Locate the cell with the specified text and output its [x, y] center coordinate. 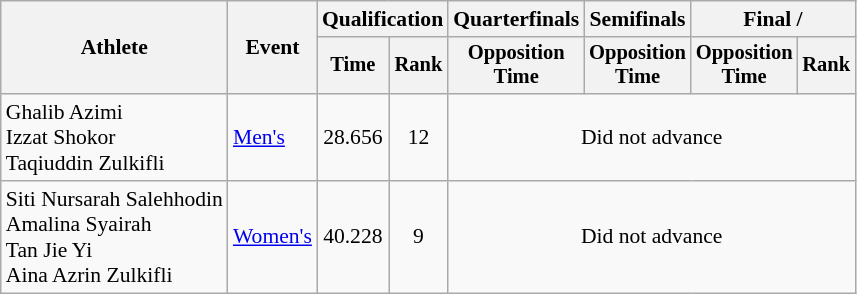
12 [419, 138]
Ghalib AzimiIzzat ShokorTaqiuddin Zulkifli [114, 138]
Final / [773, 19]
Siti Nursarah SalehhodinAmalina SyairahTan Jie YiAina Azrin Zulkifli [114, 237]
Athlete [114, 48]
Event [272, 48]
40.228 [353, 237]
Semifinals [638, 19]
9 [419, 237]
Women's [272, 237]
Time [353, 66]
28.656 [353, 138]
Quarterfinals [516, 19]
Qualification [382, 19]
Men's [272, 138]
